Identify which cell holds the provided text, then report its [X, Y] central coordinate. 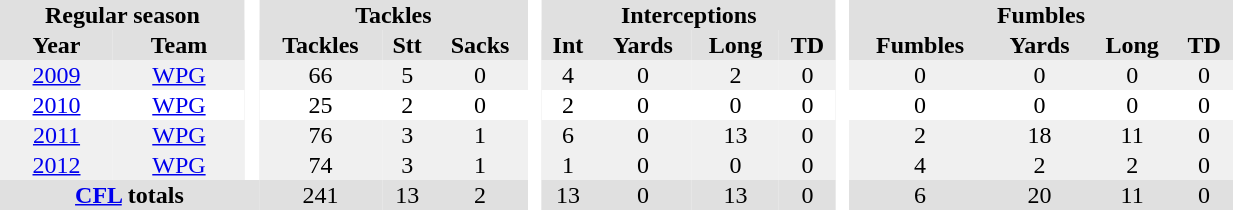
Team [179, 45]
Year [56, 45]
Interceptions [689, 15]
18 [1040, 135]
74 [320, 165]
5 [407, 75]
66 [320, 75]
CFL totals [130, 195]
Stt [407, 45]
Regular season [122, 15]
2011 [56, 135]
20 [1040, 195]
241 [320, 195]
Int [568, 45]
2010 [56, 105]
Sacks [480, 45]
2009 [56, 75]
2012 [56, 165]
76 [320, 135]
25 [320, 105]
